Scan for the cell matching the given text and deliver its [x, y] coordinate at center. 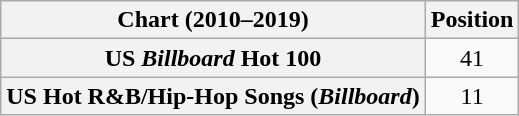
US Billboard Hot 100 [213, 58]
41 [472, 58]
Position [472, 20]
11 [472, 96]
Chart (2010–2019) [213, 20]
US Hot R&B/Hip-Hop Songs (Billboard) [213, 96]
